Detect which cell encompasses the target text, then output its (X, Y) center coordinate. 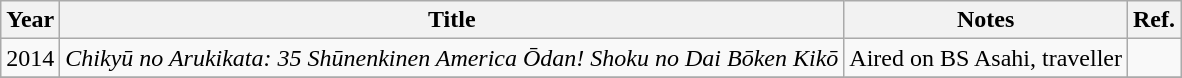
Ref. (1154, 20)
Aired on BS Asahi, traveller (986, 58)
Chikyū no Arukikata: 35 Shūnenkinen America Ōdan! Shoku no Dai Bōken Kikō (452, 58)
2014 (30, 58)
Notes (986, 20)
Title (452, 20)
Year (30, 20)
